Detect which cell encompasses the target text, then output its [X, Y] center coordinate. 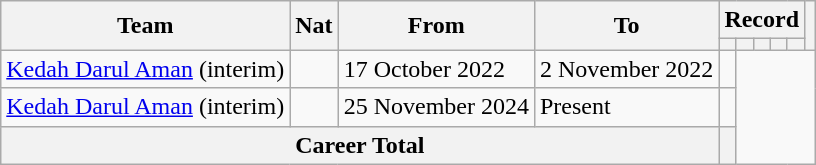
2 November 2022 [626, 69]
From [436, 26]
17 October 2022 [436, 69]
Team [146, 26]
Nat [314, 26]
To [626, 26]
Career Total [360, 145]
Record [762, 20]
25 November 2024 [436, 107]
Present [626, 107]
